Find where the given text appears and provide that cell's center as [X, Y] coordinate. 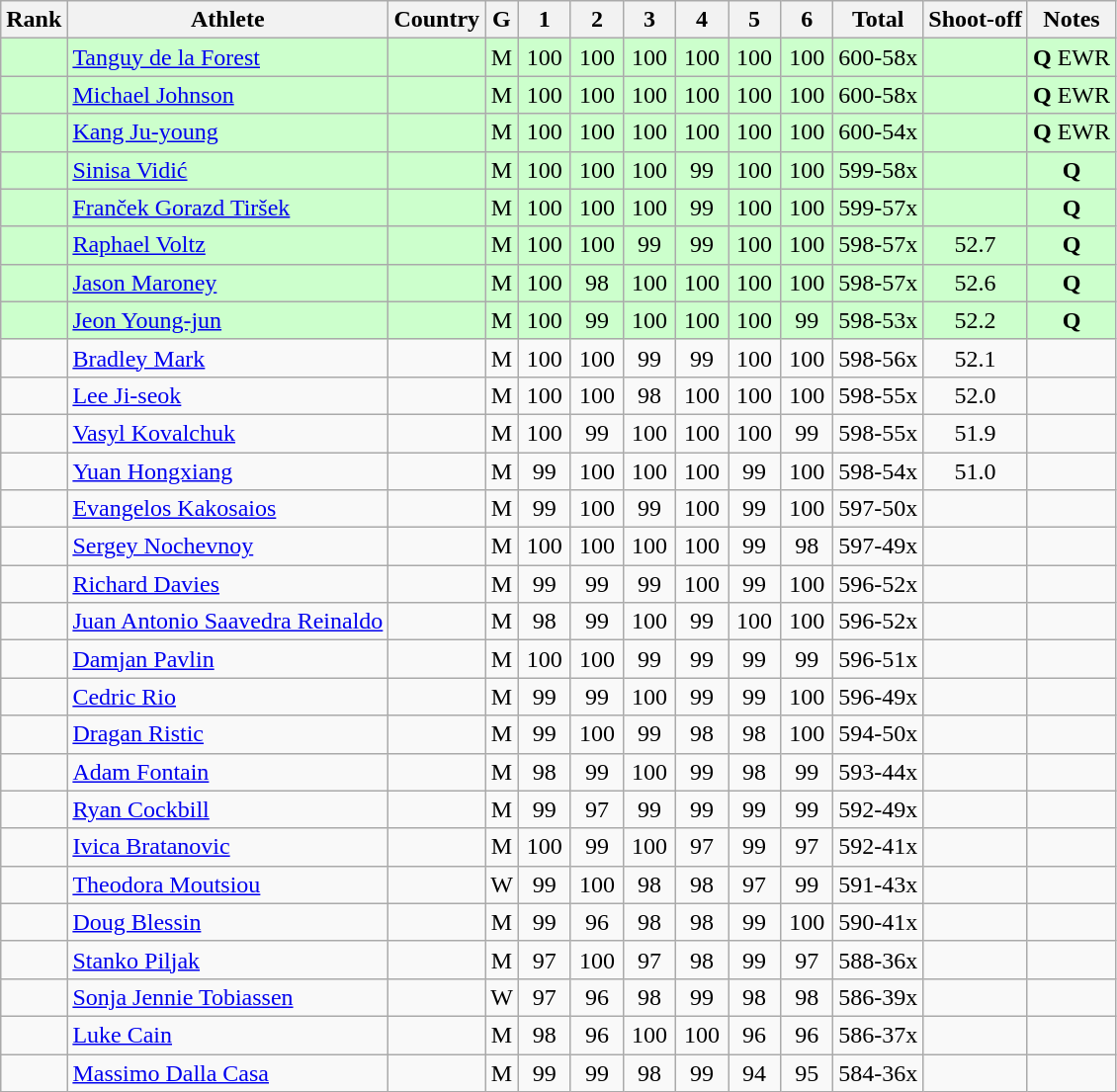
Tanguy de la Forest [227, 57]
Total [878, 20]
Doug Blessin [227, 922]
G [502, 20]
95 [807, 1072]
Adam Fontain [227, 772]
Notes [1072, 20]
52.0 [976, 395]
596-51x [878, 659]
Jason Maroney [227, 283]
1 [544, 20]
94 [755, 1072]
Evangelos Kakosaios [227, 509]
588-36x [878, 960]
2 [597, 20]
Theodora Moutsiou [227, 884]
584-36x [878, 1072]
3 [648, 20]
597-50x [878, 509]
592-41x [878, 847]
Sinisa Vidić [227, 170]
Luke Cain [227, 1035]
600-54x [878, 132]
Juan Antonio Saavedra Reinaldo [227, 622]
Kang Ju-young [227, 132]
51.0 [976, 471]
Sergey Nochevnoy [227, 546]
Cedric Rio [227, 697]
586-37x [878, 1035]
Shoot-off [976, 20]
593-44x [878, 772]
599-57x [878, 208]
Michael Johnson [227, 95]
Rank [34, 20]
598-53x [878, 320]
52.1 [976, 358]
Sonja Jennie Tobiassen [227, 997]
Dragan Ristic [227, 734]
Athlete [227, 20]
590-41x [878, 922]
52.2 [976, 320]
586-39x [878, 997]
Vasyl Kovalchuk [227, 433]
592-49x [878, 809]
599-58x [878, 170]
Raphael Voltz [227, 245]
Country [437, 20]
5 [755, 20]
Jeon Young-jun [227, 320]
Massimo Dalla Casa [227, 1072]
594-50x [878, 734]
Franček Gorazd Tiršek [227, 208]
Bradley Mark [227, 358]
52.6 [976, 283]
591-43x [878, 884]
4 [702, 20]
Ivica Bratanovic [227, 847]
598-54x [878, 471]
Yuan Hongxiang [227, 471]
52.7 [976, 245]
51.9 [976, 433]
Damjan Pavlin [227, 659]
Stanko Piljak [227, 960]
Lee Ji-seok [227, 395]
598-56x [878, 358]
596-49x [878, 697]
597-49x [878, 546]
Ryan Cockbill [227, 809]
Richard Davies [227, 584]
6 [807, 20]
